Return the (x, y) coordinate for the center point of the cell that contains the specified text.  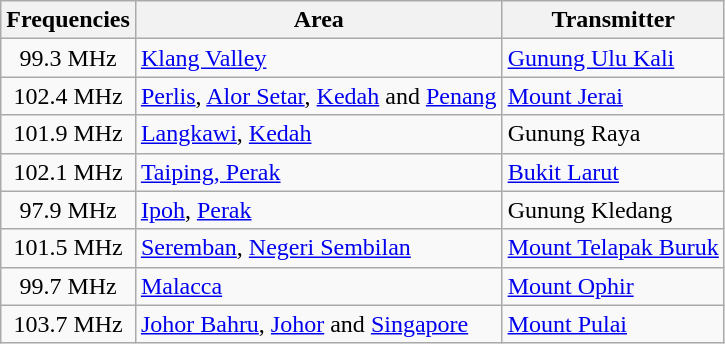
Gunung Kledang (613, 210)
Klang Valley (318, 58)
Perlis, Alor Setar, Kedah and Penang (318, 96)
Johor Bahru, Johor and Singapore (318, 324)
Gunung Raya (613, 134)
Area (318, 20)
101.9 MHz (68, 134)
Mount Jerai (613, 96)
Gunung Ulu Kali (613, 58)
Bukit Larut (613, 172)
99.3 MHz (68, 58)
99.7 MHz (68, 286)
Malacca (318, 286)
97.9 MHz (68, 210)
Ipoh, Perak (318, 210)
Mount Telapak Buruk (613, 248)
Mount Ophir (613, 286)
Transmitter (613, 20)
102.4 MHz (68, 96)
Langkawi, Kedah (318, 134)
Mount Pulai (613, 324)
101.5 MHz (68, 248)
102.1 MHz (68, 172)
Taiping, Perak (318, 172)
103.7 MHz (68, 324)
Frequencies (68, 20)
Seremban, Negeri Sembilan (318, 248)
